Determine the (x, y) coordinate at the center of the cell enclosing the given text.  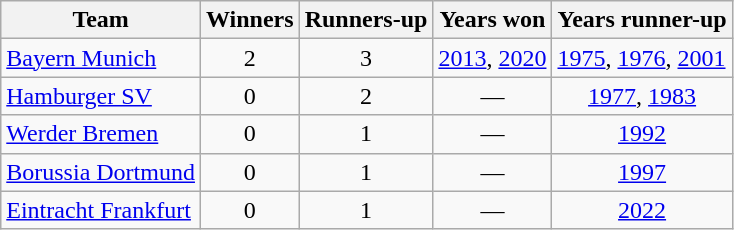
Runners-up (366, 20)
Team (101, 20)
Werder Bremen (101, 134)
Winners (250, 20)
Years won (492, 20)
Borussia Dortmund (101, 172)
1997 (642, 172)
2022 (642, 210)
1992 (642, 134)
Years runner-up (642, 20)
1977, 1983 (642, 96)
1975, 1976, 2001 (642, 58)
Hamburger SV (101, 96)
Bayern Munich (101, 58)
2013, 2020 (492, 58)
Eintracht Frankfurt (101, 210)
3 (366, 58)
